Search for the cell housing the specified text and yield its [X, Y] center coordinate. 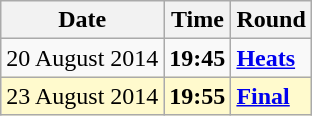
23 August 2014 [82, 96]
Time [198, 20]
19:45 [198, 58]
19:55 [198, 96]
Heats [271, 58]
Round [271, 20]
20 August 2014 [82, 58]
Final [271, 96]
Date [82, 20]
